Determine the (X, Y) coordinate at the center of the cell enclosing the given text.  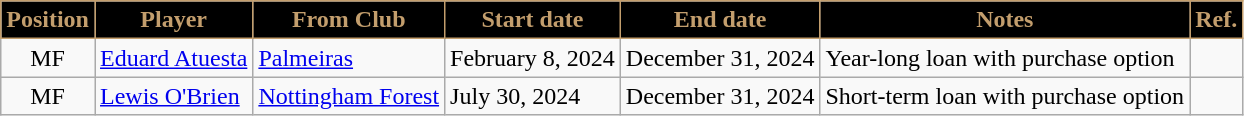
Nottingham Forest (349, 96)
Start date (533, 20)
Palmeiras (349, 58)
Short-term loan with purchase option (1005, 96)
July 30, 2024 (533, 96)
February 8, 2024 (533, 58)
Lewis O'Brien (173, 96)
Eduard Atuesta (173, 58)
Ref. (1216, 20)
From Club (349, 20)
Position (48, 20)
Player (173, 20)
Year-long loan with purchase option (1005, 58)
End date (720, 20)
Notes (1005, 20)
